Find where the given text appears and provide that cell's center as (X, Y) coordinate. 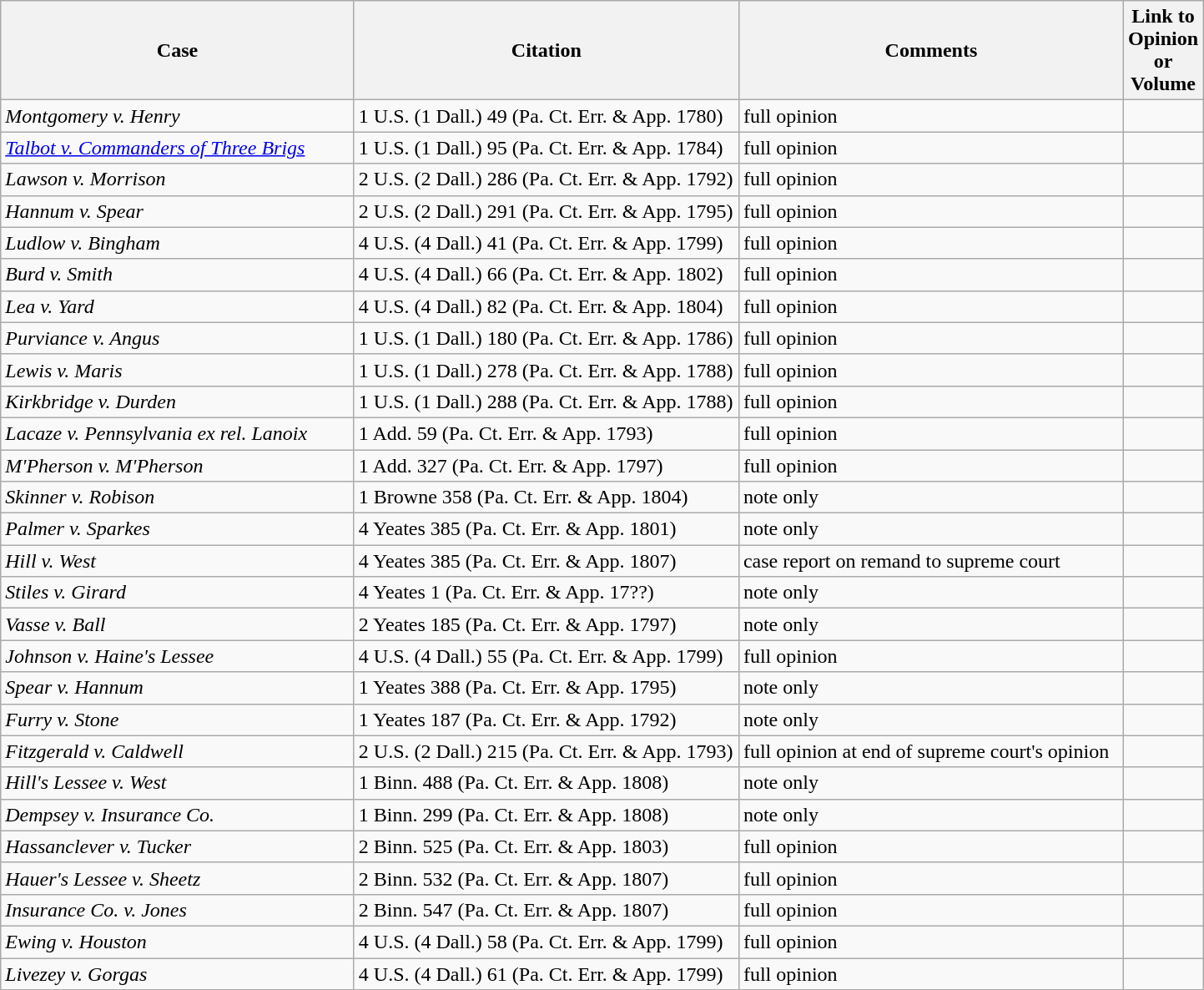
1 U.S. (1 Dall.) 95 (Pa. Ct. Err. & App. 1784) (546, 148)
4 U.S. (4 Dall.) 61 (Pa. Ct. Err. & App. 1799) (546, 974)
case report on remand to supreme court (931, 561)
Fitzgerald v. Caldwell (178, 751)
1 U.S. (1 Dall.) 49 (Pa. Ct. Err. & App. 1780) (546, 116)
Skinner v. Robison (178, 498)
Comments (931, 50)
Hauer's Lessee v. Sheetz (178, 878)
Palmer v. Sparkes (178, 529)
4 U.S. (4 Dall.) 82 (Pa. Ct. Err. & App. 1804) (546, 306)
4 Yeates 385 (Pa. Ct. Err. & App. 1801) (546, 529)
Link to Opinion or Volume (1163, 50)
Vasse v. Ball (178, 624)
Citation (546, 50)
Dempsey v. Insurance Co. (178, 815)
Case (178, 50)
2 Binn. 547 (Pa. Ct. Err. & App. 1807) (546, 910)
1 U.S. (1 Dall.) 180 (Pa. Ct. Err. & App. 1786) (546, 338)
4 U.S. (4 Dall.) 41 (Pa. Ct. Err. & App. 1799) (546, 243)
Spear v. Hannum (178, 688)
2 Yeates 185 (Pa. Ct. Err. & App. 1797) (546, 624)
Ludlow v. Bingham (178, 243)
2 Binn. 532 (Pa. Ct. Err. & App. 1807) (546, 878)
2 U.S. (2 Dall.) 215 (Pa. Ct. Err. & App. 1793) (546, 751)
M'Pherson v. M'Pherson (178, 465)
4 Yeates 385 (Pa. Ct. Err. & App. 1807) (546, 561)
Johnson v. Haine's Lessee (178, 656)
Insurance Co. v. Jones (178, 910)
Lewis v. Maris (178, 370)
full opinion at end of supreme court's opinion (931, 751)
Hannum v. Spear (178, 211)
1 Binn. 299 (Pa. Ct. Err. & App. 1808) (546, 815)
4 U.S. (4 Dall.) 66 (Pa. Ct. Err. & App. 1802) (546, 275)
1 Browne 358 (Pa. Ct. Err. & App. 1804) (546, 498)
4 Yeates 1 (Pa. Ct. Err. & App. 17??) (546, 593)
Lacaze v. Pennsylvania ex rel. Lanoix (178, 433)
Furry v. Stone (178, 720)
1 Yeates 388 (Pa. Ct. Err. & App. 1795) (546, 688)
1 U.S. (1 Dall.) 288 (Pa. Ct. Err. & App. 1788) (546, 402)
2 Binn. 525 (Pa. Ct. Err. & App. 1803) (546, 846)
2 U.S. (2 Dall.) 291 (Pa. Ct. Err. & App. 1795) (546, 211)
Purviance v. Angus (178, 338)
1 Add. 59 (Pa. Ct. Err. & App. 1793) (546, 433)
Lea v. Yard (178, 306)
Livezey v. Gorgas (178, 974)
Hassanclever v. Tucker (178, 846)
Kirkbridge v. Durden (178, 402)
1 Yeates 187 (Pa. Ct. Err. & App. 1792) (546, 720)
Hill's Lessee v. West (178, 783)
Lawson v. Morrison (178, 179)
Burd v. Smith (178, 275)
4 U.S. (4 Dall.) 58 (Pa. Ct. Err. & App. 1799) (546, 942)
2 U.S. (2 Dall.) 286 (Pa. Ct. Err. & App. 1792) (546, 179)
1 U.S. (1 Dall.) 278 (Pa. Ct. Err. & App. 1788) (546, 370)
Hill v. West (178, 561)
Ewing v. Houston (178, 942)
Montgomery v. Henry (178, 116)
1 Add. 327 (Pa. Ct. Err. & App. 1797) (546, 465)
Talbot v. Commanders of Three Brigs (178, 148)
4 U.S. (4 Dall.) 55 (Pa. Ct. Err. & App. 1799) (546, 656)
Stiles v. Girard (178, 593)
1 Binn. 488 (Pa. Ct. Err. & App. 1808) (546, 783)
